Detect which cell encompasses the target text, then output its (x, y) center coordinate. 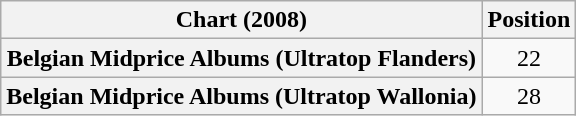
Chart (2008) (242, 20)
Belgian Midprice Albums (Ultratop Flanders) (242, 58)
Belgian Midprice Albums (Ultratop Wallonia) (242, 96)
Position (529, 20)
28 (529, 96)
22 (529, 58)
